Output the [X, Y] coordinate of the center of the cell containing the given text.  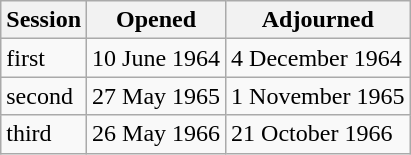
4 December 1964 [318, 58]
27 May 1965 [156, 96]
first [44, 58]
1 November 1965 [318, 96]
10 June 1964 [156, 58]
26 May 1966 [156, 134]
Adjourned [318, 20]
third [44, 134]
second [44, 96]
21 October 1966 [318, 134]
Opened [156, 20]
Session [44, 20]
